Pinpoint the cell where the given text exists, returning its (x, y) midpoint coordinate. 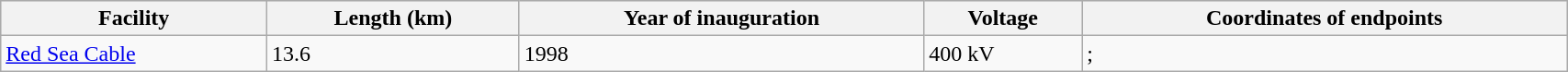
Length (km) (393, 18)
400 kV (1003, 54)
; (1325, 54)
Year of inauguration (721, 18)
Facility (134, 18)
1998 (721, 54)
Coordinates of endpoints (1325, 18)
Voltage (1003, 18)
13.6 (393, 54)
Red Sea Cable (134, 54)
